From the cell containing the given text, extract its center point as [x, y] coordinate. 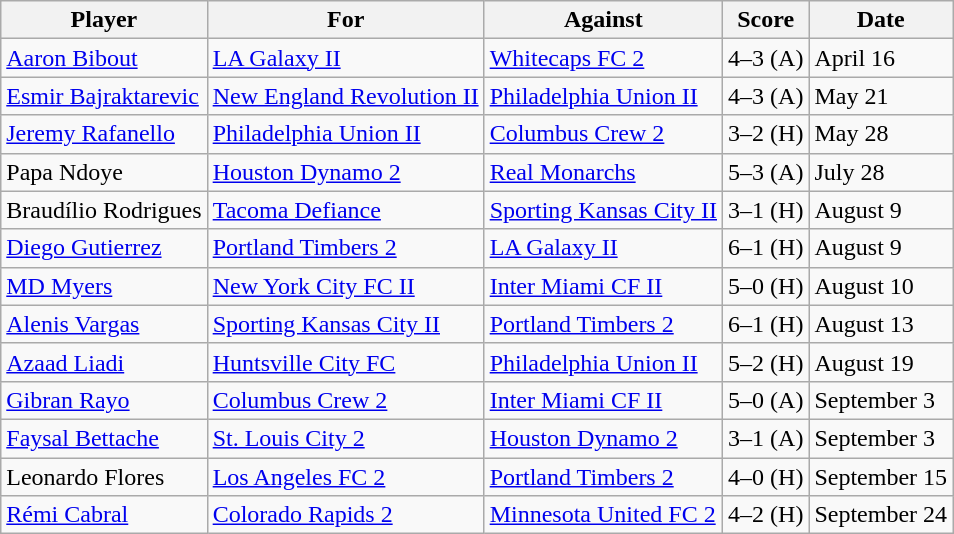
September 15 [881, 477]
Huntsville City FC [346, 362]
Rémi Cabral [104, 515]
Player [104, 20]
Alenis Vargas [104, 324]
MD Myers [104, 286]
5–3 (A) [766, 172]
Braudílio Rodrigues [104, 210]
Whitecaps FC 2 [603, 58]
3–1 (A) [766, 438]
Against [603, 20]
4–2 (H) [766, 515]
April 16 [881, 58]
Real Monarchs [603, 172]
New England Revolution II [346, 96]
August 19 [881, 362]
July 28 [881, 172]
Papa Ndoye [104, 172]
New York City FC II [346, 286]
Los Angeles FC 2 [346, 477]
St. Louis City 2 [346, 438]
Jeremy Rafanello [104, 134]
3–2 (H) [766, 134]
5–2 (H) [766, 362]
Tacoma Defiance [346, 210]
5–0 (H) [766, 286]
September 24 [881, 515]
For [346, 20]
Aaron Bibout [104, 58]
May 21 [881, 96]
Score [766, 20]
3–1 (H) [766, 210]
Esmir Bajraktarevic [104, 96]
August 13 [881, 324]
5–0 (A) [766, 400]
4–0 (H) [766, 477]
August 10 [881, 286]
Colorado Rapids 2 [346, 515]
May 28 [881, 134]
Date [881, 20]
Leonardo Flores [104, 477]
Azaad Liadi [104, 362]
Gibran Rayo [104, 400]
Faysal Bettache [104, 438]
Diego Gutierrez [104, 248]
Minnesota United FC 2 [603, 515]
